From the cell containing the given text, extract its center point as (x, y) coordinate. 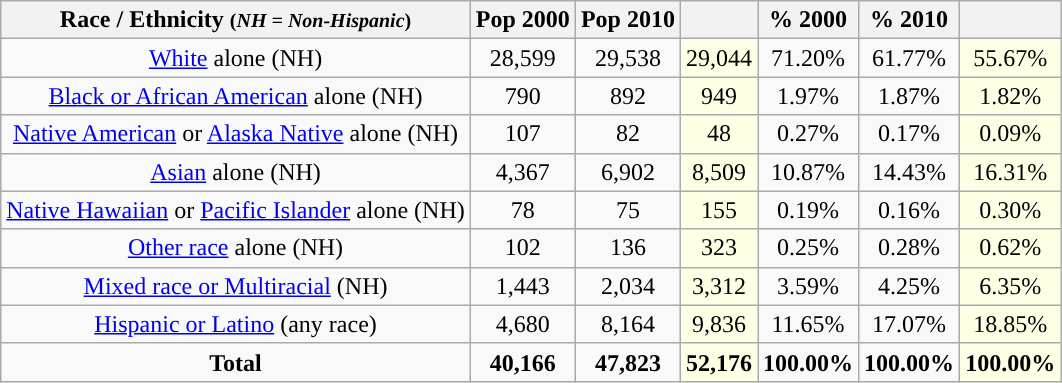
Race / Ethnicity (NH = Non-Hispanic) (236, 20)
Black or African American alone (NH) (236, 96)
Native American or Alaska Native alone (NH) (236, 134)
Mixed race or Multiracial (NH) (236, 286)
% 2010 (910, 20)
75 (628, 210)
136 (628, 248)
323 (718, 248)
0.09% (1010, 134)
102 (522, 248)
0.25% (808, 248)
48 (718, 134)
1.87% (910, 96)
9,836 (718, 324)
8,509 (718, 172)
0.62% (1010, 248)
6.35% (1010, 286)
3,312 (718, 286)
61.77% (910, 58)
4,367 (522, 172)
107 (522, 134)
1.82% (1010, 96)
4,680 (522, 324)
% 2000 (808, 20)
14.43% (910, 172)
8,164 (628, 324)
0.27% (808, 134)
Native Hawaiian or Pacific Islander alone (NH) (236, 210)
892 (628, 96)
Other race alone (NH) (236, 248)
Total (236, 362)
Asian alone (NH) (236, 172)
Pop 2010 (628, 20)
Pop 2000 (522, 20)
16.31% (1010, 172)
4.25% (910, 286)
28,599 (522, 58)
52,176 (718, 362)
0.30% (1010, 210)
10.87% (808, 172)
155 (718, 210)
47,823 (628, 362)
29,538 (628, 58)
18.85% (1010, 324)
6,902 (628, 172)
1,443 (522, 286)
0.19% (808, 210)
1.97% (808, 96)
55.67% (1010, 58)
78 (522, 210)
Hispanic or Latino (any race) (236, 324)
71.20% (808, 58)
949 (718, 96)
White alone (NH) (236, 58)
3.59% (808, 286)
2,034 (628, 286)
17.07% (910, 324)
11.65% (808, 324)
40,166 (522, 362)
790 (522, 96)
0.17% (910, 134)
0.16% (910, 210)
29,044 (718, 58)
82 (628, 134)
0.28% (910, 248)
